Capture the cell that displays the provided text and extract its [x, y] central coordinate. 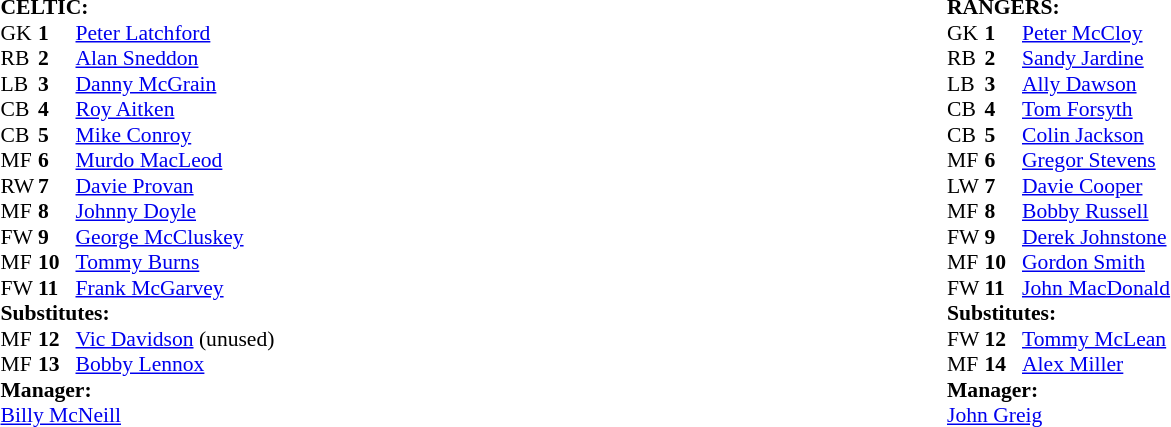
George McCluskey [176, 237]
Tom Forsyth [1096, 109]
Tommy McLean [1096, 339]
Mike Conroy [176, 135]
Bobby Russell [1096, 211]
Bobby Lennox [176, 365]
Vic Davidson (unused) [176, 339]
Colin Jackson [1096, 135]
Gregor Stevens [1096, 161]
14 [1003, 365]
Peter McCloy [1096, 33]
Frank McGarvey [176, 288]
Gordon Smith [1096, 263]
Sandy Jardine [1096, 59]
Tommy Burns [176, 263]
LW [966, 186]
Derek Johnstone [1096, 237]
13 [57, 365]
John MacDonald [1096, 288]
RW [19, 186]
Murdo MacLeod [176, 161]
Alex Miller [1096, 365]
Davie Provan [176, 186]
Alan Sneddon [176, 59]
Johnny Doyle [176, 211]
Danny McGrain [176, 84]
Peter Latchford [176, 33]
Ally Dawson [1096, 84]
Roy Aitken [176, 109]
Davie Cooper [1096, 186]
